Find where the given text appears and provide that cell's center as (x, y) coordinate. 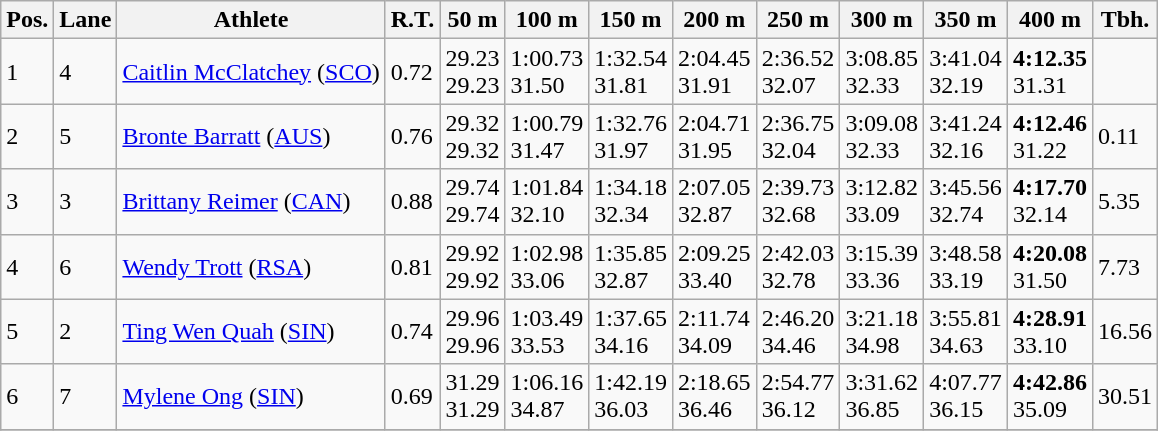
29.7429.74 (472, 202)
2:07.0532.87 (714, 202)
30.51 (1124, 396)
1:00.7331.50 (547, 72)
29.9229.92 (472, 266)
3:55.8134.63 (966, 332)
Caitlin McClatchey (SCO) (251, 72)
0.72 (412, 72)
3:31.6236.85 (882, 396)
4:28.9133.10 (1050, 332)
400 m (1050, 20)
3:12.8233.09 (882, 202)
300 m (882, 20)
2:09.2533.40 (714, 266)
4:42.8635.09 (1050, 396)
7.73 (1124, 266)
1:34.1832.34 (631, 202)
Wendy Trott (RSA) (251, 266)
1:03.4933.53 (547, 332)
Brittany Reimer (CAN) (251, 202)
100 m (547, 20)
0.69 (412, 396)
2:04.4531.91 (714, 72)
3:08.8532.33 (882, 72)
150 m (631, 20)
2:39.7332.68 (798, 202)
5.35 (1124, 202)
1:02.9833.06 (547, 266)
2:36.7532.04 (798, 136)
50 m (472, 20)
4:12.4631.22 (1050, 136)
1:32.7631.97 (631, 136)
1 (28, 72)
3:41.0432.19 (966, 72)
Tbh. (1124, 20)
350 m (966, 20)
2:54.7736.12 (798, 396)
1:06.1634.87 (547, 396)
Bronte Barratt (AUS) (251, 136)
Mylene Ong (SIN) (251, 396)
29.3229.32 (472, 136)
4:07.7736.15 (966, 396)
3:15.3933.36 (882, 266)
2:36.5232.07 (798, 72)
31.2931.29 (472, 396)
2:04.7131.95 (714, 136)
3:45.5632.74 (966, 202)
2:42.0332.78 (798, 266)
1:37.6534.16 (631, 332)
3:41.2432.16 (966, 136)
29.9629.96 (472, 332)
3:48.5833.19 (966, 266)
4:17.7032.14 (1050, 202)
4:12.3531.31 (1050, 72)
2:18.6536.46 (714, 396)
3:09.0832.33 (882, 136)
1:42.1936.03 (631, 396)
29.2329.23 (472, 72)
Ting Wen Quah (SIN) (251, 332)
7 (86, 396)
2:11.7434.09 (714, 332)
16.56 (1124, 332)
250 m (798, 20)
4:20.0831.50 (1050, 266)
1:01.8432.10 (547, 202)
0.76 (412, 136)
Athlete (251, 20)
1:32.5431.81 (631, 72)
2:46.2034.46 (798, 332)
0.81 (412, 266)
0.74 (412, 332)
0.88 (412, 202)
Pos. (28, 20)
R.T. (412, 20)
200 m (714, 20)
3:21.1834.98 (882, 332)
1:35.8532.87 (631, 266)
0.11 (1124, 136)
1:00.7931.47 (547, 136)
Lane (86, 20)
